Extract the (X, Y) coordinate from the center of the cell holding the provided text.  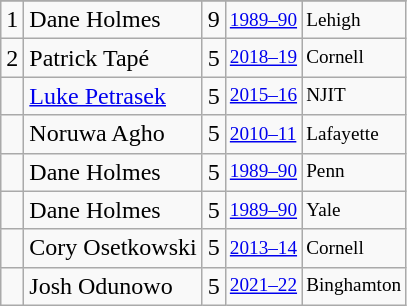
2010–11 (263, 134)
2 (12, 58)
2021–22 (263, 286)
2015–16 (263, 96)
Penn (354, 172)
Josh Odunowo (113, 286)
Lehigh (354, 20)
9 (214, 20)
1 (12, 20)
NJIT (354, 96)
Luke Petrasek (113, 96)
Yale (354, 210)
Binghamton (354, 286)
Noruwa Agho (113, 134)
Patrick Tapé (113, 58)
Cory Osetkowski (113, 248)
2013–14 (263, 248)
2018–19 (263, 58)
Lafayette (354, 134)
